Determine the [x, y] coordinate at the center of the cell enclosing the given text.  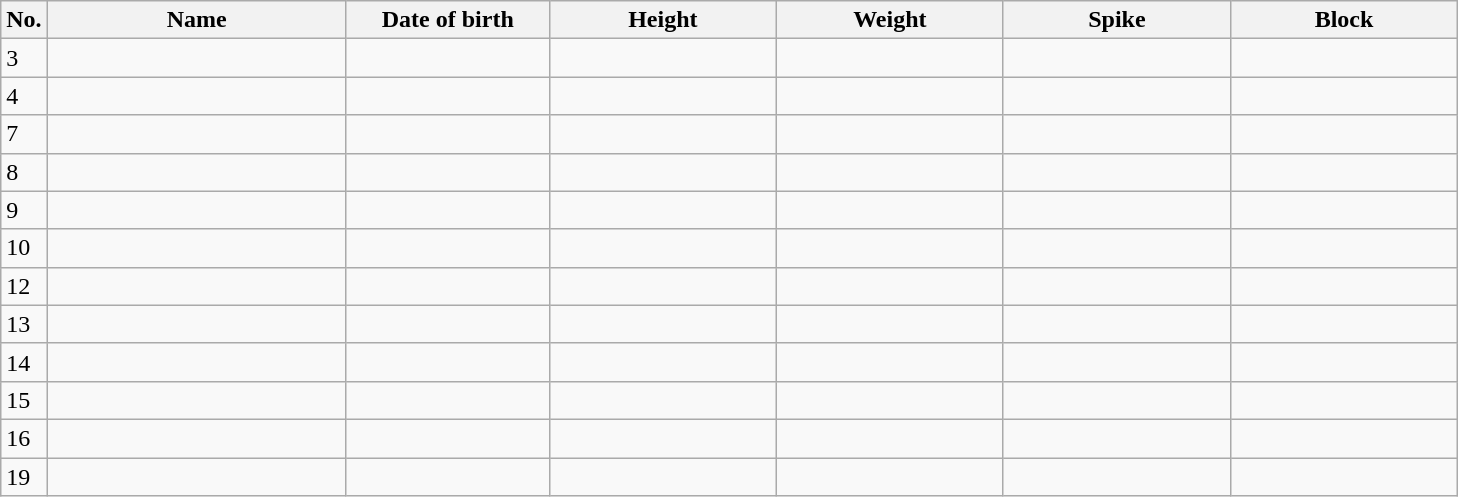
No. [24, 20]
Weight [890, 20]
14 [24, 362]
4 [24, 96]
16 [24, 438]
12 [24, 286]
10 [24, 248]
8 [24, 172]
13 [24, 324]
Name [196, 20]
Height [662, 20]
15 [24, 400]
9 [24, 210]
Block [1344, 20]
3 [24, 58]
Spike [1116, 20]
Date of birth [448, 20]
7 [24, 134]
19 [24, 477]
